Provide the [X, Y] coordinate of the cell's center where the given text is located.  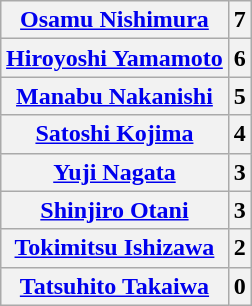
Osamu Nishimura [115, 20]
6 [240, 58]
4 [240, 134]
Shinjiro Otani [115, 210]
Hiroyoshi Yamamoto [115, 58]
Tatsuhito Takaiwa [115, 286]
Tokimitsu Ishizawa [115, 248]
2 [240, 248]
Yuji Nagata [115, 172]
7 [240, 20]
Satoshi Kojima [115, 134]
0 [240, 286]
5 [240, 96]
Manabu Nakanishi [115, 96]
